Search for the cell housing the specified text and yield its [x, y] center coordinate. 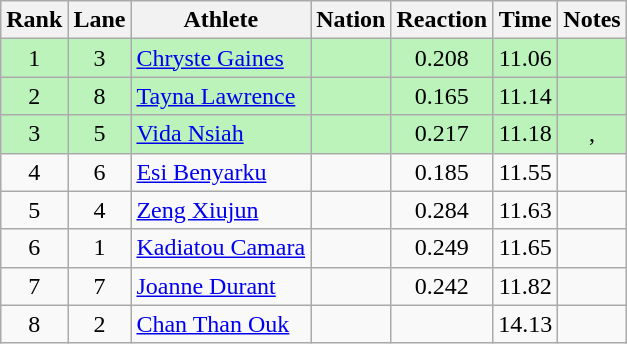
Chryste Gaines [221, 58]
Joanne Durant [221, 286]
0.208 [442, 58]
11.18 [526, 134]
11.14 [526, 96]
Esi Benyarku [221, 172]
11.82 [526, 286]
11.65 [526, 248]
Rank [34, 20]
0.284 [442, 210]
0.165 [442, 96]
Vida Nsiah [221, 134]
0.249 [442, 248]
Tayna Lawrence [221, 96]
0.217 [442, 134]
Nation [351, 20]
Athlete [221, 20]
Notes [592, 20]
Chan Than Ouk [221, 324]
14.13 [526, 324]
0.242 [442, 286]
Lane [100, 20]
Kadiatou Camara [221, 248]
11.06 [526, 58]
Zeng Xiujun [221, 210]
11.63 [526, 210]
0.185 [442, 172]
, [592, 134]
Time [526, 20]
11.55 [526, 172]
Reaction [442, 20]
